Detect which cell encompasses the target text, then output its [x, y] center coordinate. 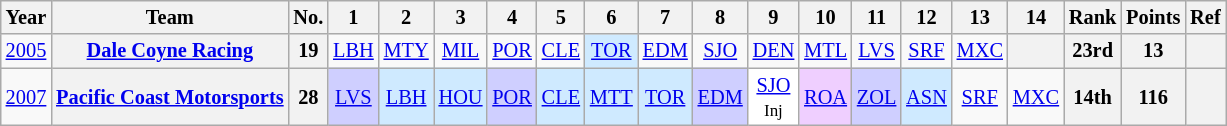
Points [1153, 17]
28 [308, 97]
Rank [1092, 17]
ASN [926, 97]
9 [774, 17]
ROA [826, 97]
14th [1092, 97]
Pacific Coast Motorsports [170, 97]
SJOInj [774, 97]
7 [666, 17]
MTL [826, 51]
Dale Coyne Racing [170, 51]
23rd [1092, 51]
No. [308, 17]
HOU [461, 97]
Team [170, 17]
6 [612, 17]
MTY [406, 51]
1 [353, 17]
10 [826, 17]
116 [1153, 97]
11 [876, 17]
14 [1036, 17]
Year [26, 17]
MIL [461, 51]
MTT [612, 97]
2 [406, 17]
2005 [26, 51]
19 [308, 51]
3 [461, 17]
5 [561, 17]
8 [720, 17]
4 [512, 17]
ZOL [876, 97]
2007 [26, 97]
Ref [1205, 17]
DEN [774, 51]
12 [926, 17]
SJO [720, 51]
